Capture the cell that displays the provided text and extract its [X, Y] central coordinate. 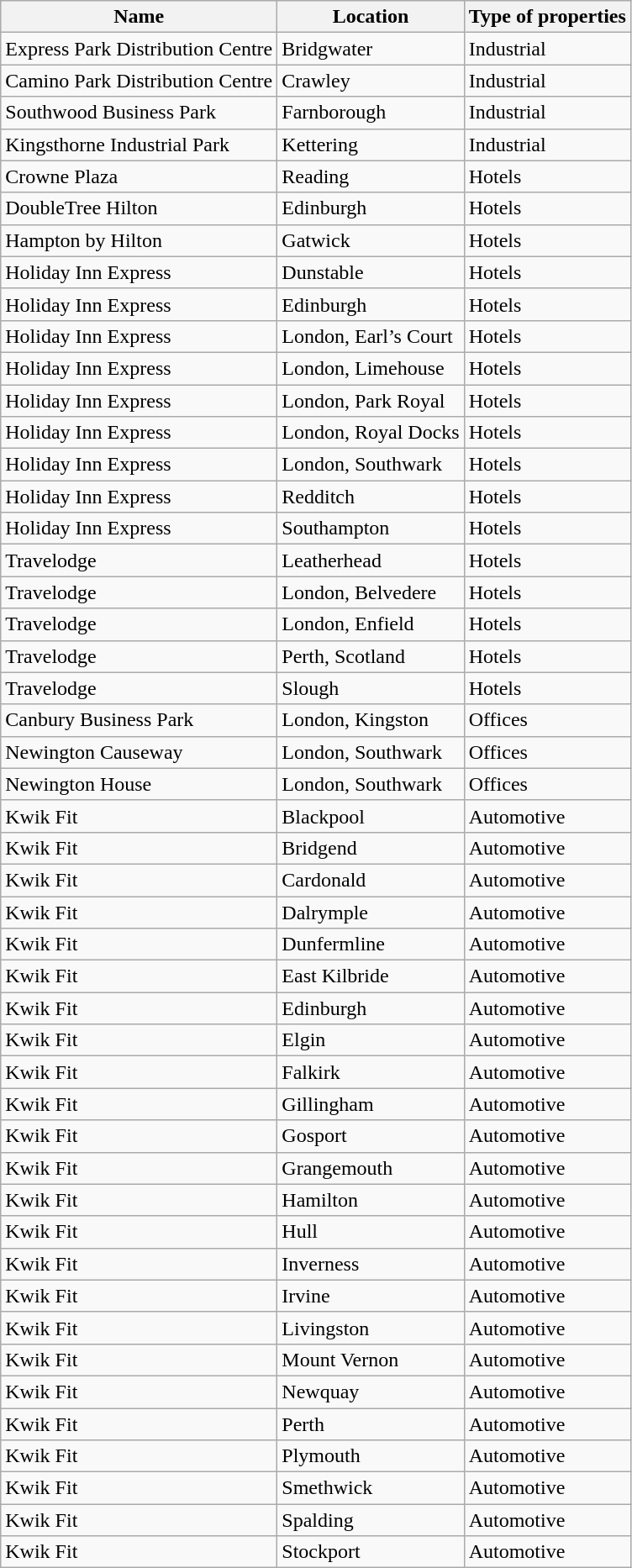
Newington House [140, 784]
Bridgend [371, 848]
Spalding [371, 1520]
Farnborough [371, 113]
Type of properties [547, 17]
Mount Vernon [371, 1360]
Crawley [371, 81]
Hull [371, 1232]
Location [371, 17]
London, Enfield [371, 624]
Perth [371, 1424]
Kettering [371, 145]
Slough [371, 688]
Grangemouth [371, 1168]
Irvine [371, 1296]
Newquay [371, 1392]
Express Park Distribution Centre [140, 49]
London, Kingston [371, 720]
Gatwick [371, 240]
Dalrymple [371, 912]
London, Earl’s Court [371, 336]
Crowne Plaza [140, 176]
Hamilton [371, 1200]
Stockport [371, 1552]
Redditch [371, 497]
London, Belvedere [371, 592]
Inverness [371, 1264]
Kingsthorne Industrial Park [140, 145]
London, Limehouse [371, 368]
Falkirk [371, 1072]
Leatherhead [371, 560]
Reading [371, 176]
London, Royal Docks [371, 433]
Perth, Scotland [371, 656]
London, Park Royal [371, 401]
DoubleTree Hilton [140, 208]
Elgin [371, 1040]
Cardonald [371, 880]
Livingston [371, 1328]
Dunfermline [371, 944]
Dunstable [371, 272]
Camino Park Distribution Centre [140, 81]
Smethwick [371, 1488]
Bridgwater [371, 49]
Newington Causeway [140, 752]
Hampton by Hilton [140, 240]
Southwood Business Park [140, 113]
Plymouth [371, 1456]
Canbury Business Park [140, 720]
Gillingham [371, 1104]
Blackpool [371, 816]
Southampton [371, 529]
Name [140, 17]
East Kilbride [371, 976]
Gosport [371, 1136]
